Provide the (x, y) coordinate of the cell's center where the given text is located.  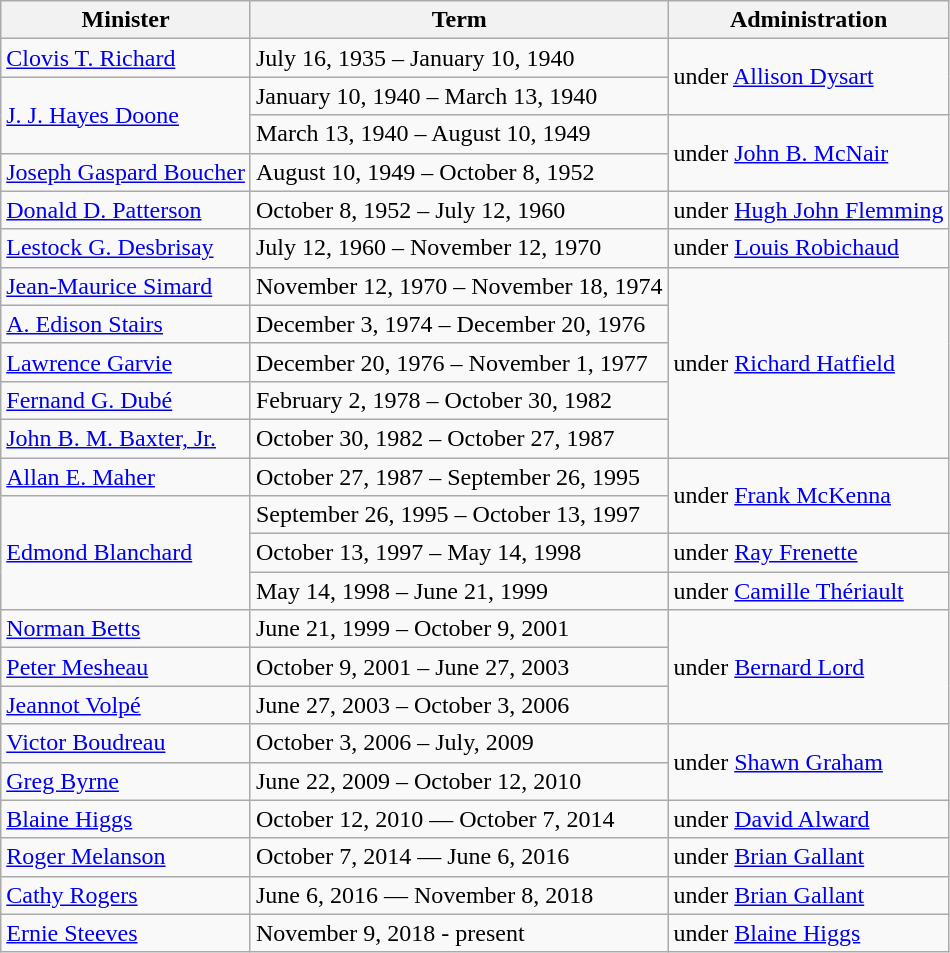
under Camille Thériault (808, 591)
under Frank McKenna (808, 496)
June 27, 2003 – October 3, 2006 (459, 705)
J. J. Hayes Doone (126, 115)
under Bernard Lord (808, 667)
February 2, 1978 – October 30, 1982 (459, 400)
September 26, 1995 – October 13, 1997 (459, 515)
October 9, 2001 – June 27, 2003 (459, 667)
Term (459, 20)
Peter Mesheau (126, 667)
October 30, 1982 – October 27, 1987 (459, 438)
Minister (126, 20)
October 8, 1952 – July 12, 1960 (459, 210)
under Blaine Higgs (808, 933)
Victor Boudreau (126, 743)
Jeannot Volpé (126, 705)
Administration (808, 20)
October 12, 2010 — October 7, 2014 (459, 819)
A. Edison Stairs (126, 324)
Ernie Steeves (126, 933)
Jean-Maurice Simard (126, 286)
Joseph Gaspard Boucher (126, 172)
January 10, 1940 – March 13, 1940 (459, 96)
Greg Byrne (126, 781)
under Allison Dysart (808, 77)
Blaine Higgs (126, 819)
May 14, 1998 – June 21, 1999 (459, 591)
Fernand G. Dubé (126, 400)
Clovis T. Richard (126, 58)
Roger Melanson (126, 857)
under Richard Hatfield (808, 362)
under Shawn Graham (808, 762)
Edmond Blanchard (126, 553)
March 13, 1940 – August 10, 1949 (459, 134)
under John B. McNair (808, 153)
Lestock G. Desbrisay (126, 248)
December 3, 1974 – December 20, 1976 (459, 324)
June 21, 1999 – October 9, 2001 (459, 629)
October 3, 2006 – July, 2009 (459, 743)
July 12, 1960 – November 12, 1970 (459, 248)
Donald D. Patterson (126, 210)
under Hugh John Flemming (808, 210)
Cathy Rogers (126, 895)
June 22, 2009 – October 12, 2010 (459, 781)
October 7, 2014 — June 6, 2016 (459, 857)
Lawrence Garvie (126, 362)
June 6, 2016 — November 8, 2018 (459, 895)
December 20, 1976 – November 1, 1977 (459, 362)
November 9, 2018 - present (459, 933)
Norman Betts (126, 629)
under Ray Frenette (808, 553)
October 13, 1997 – May 14, 1998 (459, 553)
under David Alward (808, 819)
Allan E. Maher (126, 477)
August 10, 1949 – October 8, 1952 (459, 172)
John B. M. Baxter, Jr. (126, 438)
under Louis Robichaud (808, 248)
October 27, 1987 – September 26, 1995 (459, 477)
July 16, 1935 – January 10, 1940 (459, 58)
November 12, 1970 – November 18, 1974 (459, 286)
